Extract the [x, y] coordinate from the center of the cell holding the provided text.  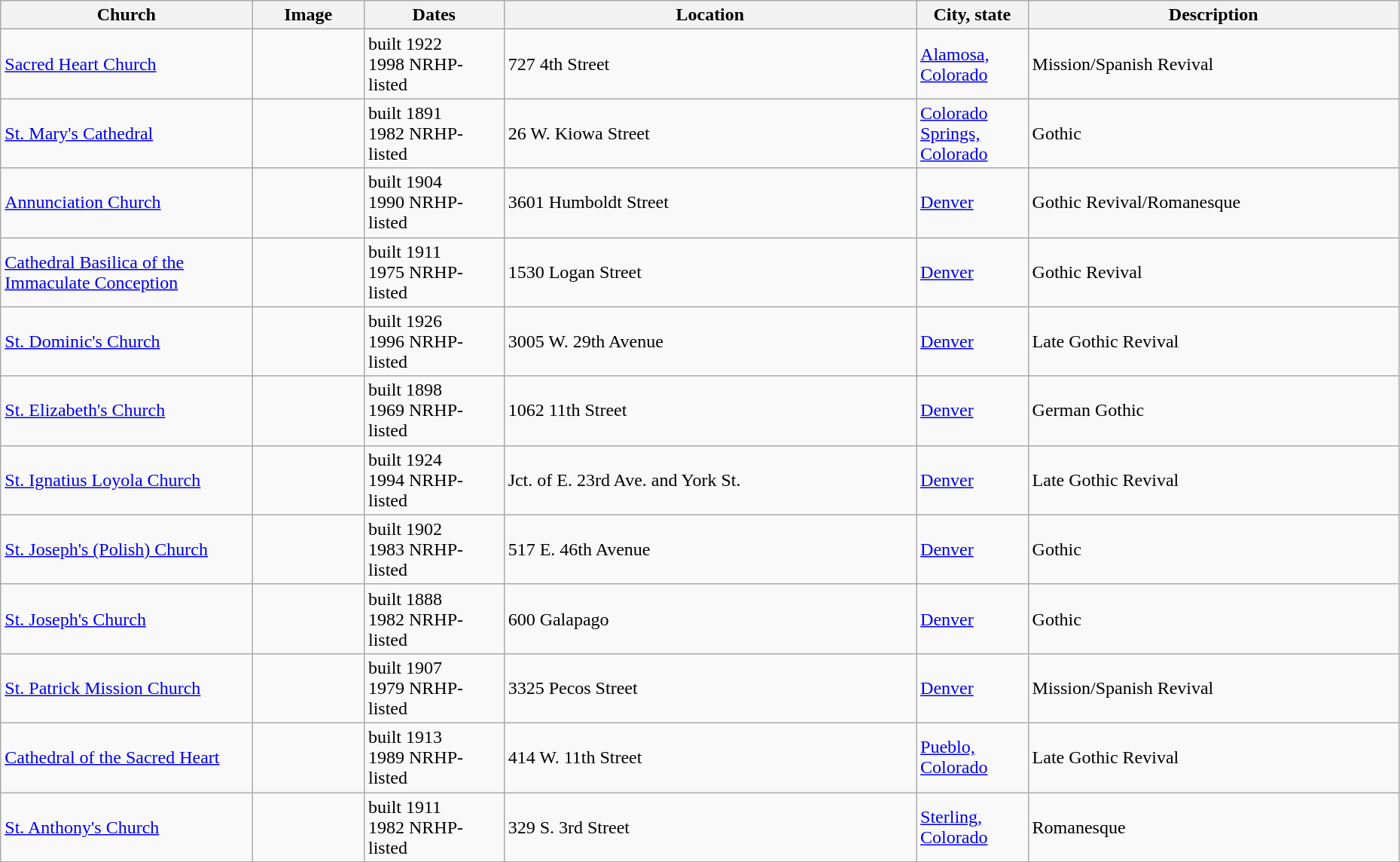
Cathedral Basilica of the Immaculate Conception [127, 272]
26 W. Kiowa Street [709, 133]
German Gothic [1213, 411]
St. Joseph's (Polish) Church [127, 549]
St. Mary's Cathedral [127, 133]
Image [309, 15]
built 19111982 NRHP-listed [434, 827]
Location [709, 15]
St. Ignatius Loyola Church [127, 480]
Church [127, 15]
St. Anthony's Church [127, 827]
built 19221998 NRHP-listed [434, 64]
727 4th Street [709, 64]
414 W. 11th Street [709, 757]
Gothic Revival [1213, 272]
Sterling, Colorado [973, 827]
St. Patrick Mission Church [127, 688]
Colorado Springs, Colorado [973, 133]
3601 Humboldt Street [709, 203]
built 19071979 NRHP-listed [434, 688]
built 18911982 NRHP-listed [434, 133]
Dates [434, 15]
St. Elizabeth's Church [127, 411]
Annunciation Church [127, 203]
St. Joseph's Church [127, 619]
517 E. 46th Avenue [709, 549]
built 19241994 NRHP-listed [434, 480]
Cathedral of the Sacred Heart [127, 757]
Jct. of E. 23rd Ave. and York St. [709, 480]
Gothic Revival/Romanesque [1213, 203]
600 Galapago [709, 619]
1062 11th Street [709, 411]
329 S. 3rd Street [709, 827]
built 19021983 NRHP-listed [434, 549]
3325 Pecos Street [709, 688]
1530 Logan Street [709, 272]
built 19261996 NRHP-listed [434, 341]
built 18981969 NRHP-listed [434, 411]
St. Dominic's Church [127, 341]
City, state [973, 15]
3005 W. 29th Avenue [709, 341]
Pueblo, Colorado [973, 757]
Sacred Heart Church [127, 64]
Description [1213, 15]
Alamosa, Colorado [973, 64]
built 19111975 NRHP-listed [434, 272]
built 18881982 NRHP-listed [434, 619]
built 19131989 NRHP-listed [434, 757]
built 19041990 NRHP-listed [434, 203]
Romanesque [1213, 827]
